Identify which cell holds the provided text, then report its [X, Y] central coordinate. 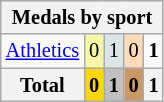
Total [42, 85]
Medals by sport [82, 17]
Athletics [42, 51]
